Output the (X, Y) coordinate of the center of the cell containing the given text.  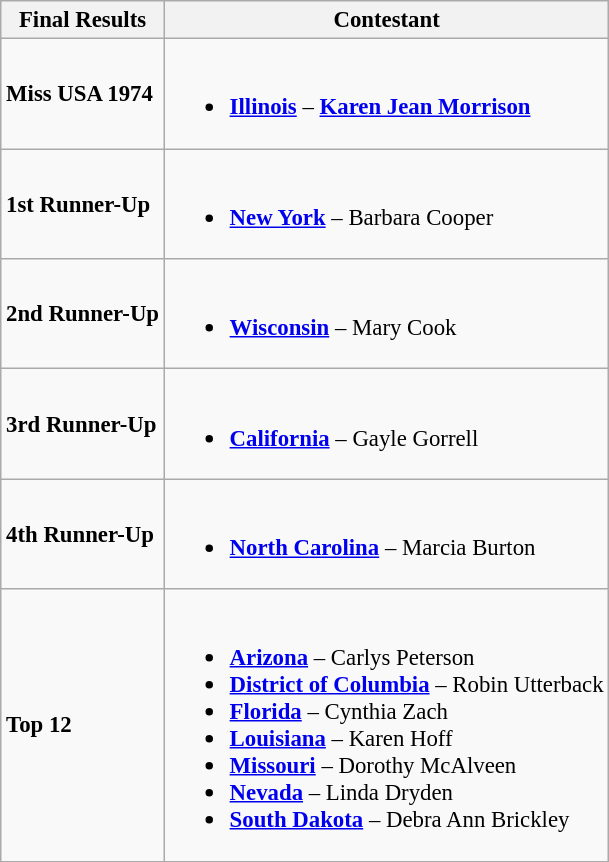
Illinois – Karen Jean Morrison (386, 94)
Contestant (386, 20)
4th Runner-Up (83, 534)
Top 12 (83, 725)
North Carolina – Marcia Burton (386, 534)
New York – Barbara Cooper (386, 204)
1st Runner-Up (83, 204)
California – Gayle Gorrell (386, 424)
2nd Runner-Up (83, 314)
Miss USA 1974 (83, 94)
Final Results (83, 20)
3rd Runner-Up (83, 424)
Wisconsin – Mary Cook (386, 314)
